Provide the [X, Y] coordinate of the cell's center where the given text is located.  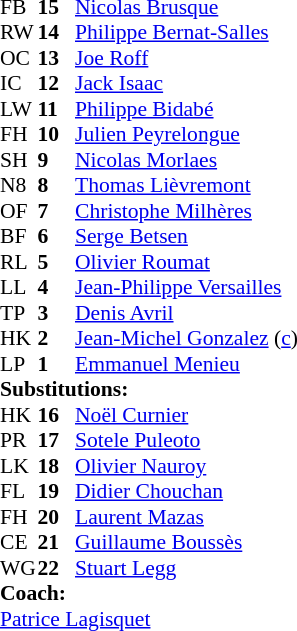
6 [57, 237]
LK [19, 466]
11 [57, 109]
TP [19, 313]
4 [57, 287]
FL [19, 491]
13 [57, 58]
12 [57, 83]
RL [19, 262]
N8 [19, 185]
CE [19, 543]
SH [19, 160]
3 [57, 313]
BF [19, 237]
LP [19, 364]
19 [57, 491]
22 [57, 568]
PR [19, 441]
2 [57, 339]
IC [19, 83]
LW [19, 109]
RW [19, 33]
14 [57, 33]
16 [57, 415]
7 [57, 211]
21 [57, 543]
20 [57, 517]
LL [19, 287]
10 [57, 135]
9 [57, 160]
1 [57, 364]
17 [57, 441]
OF [19, 211]
WG [19, 568]
8 [57, 185]
5 [57, 262]
OC [19, 58]
18 [57, 466]
